For the text-containing cell, return its midpoint in (X, Y) coordinate format. 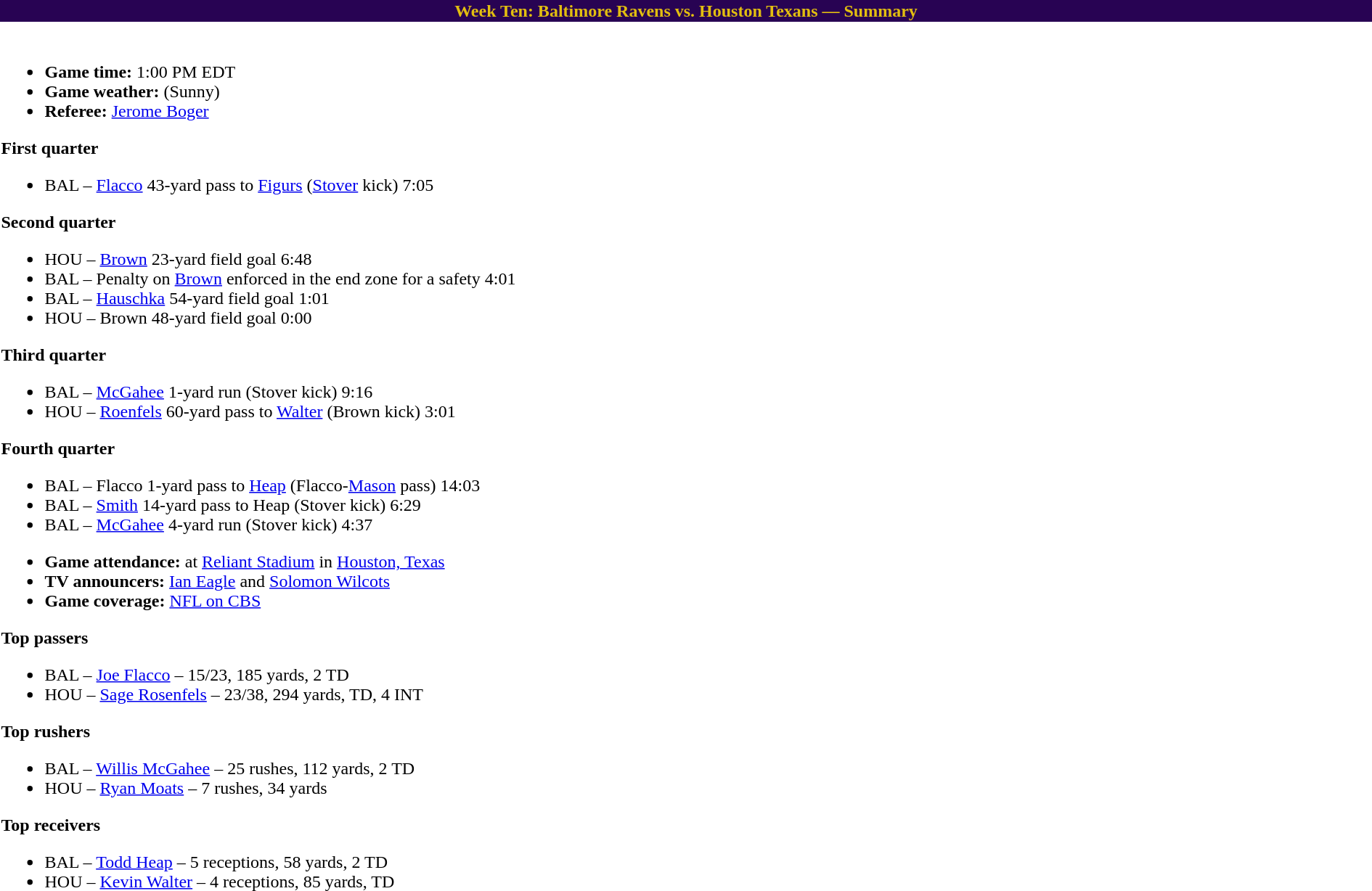
Week Ten: Baltimore Ravens vs. Houston Texans — Summary (686, 11)
